Output the [x, y] coordinate of the center of the cell containing the given text.  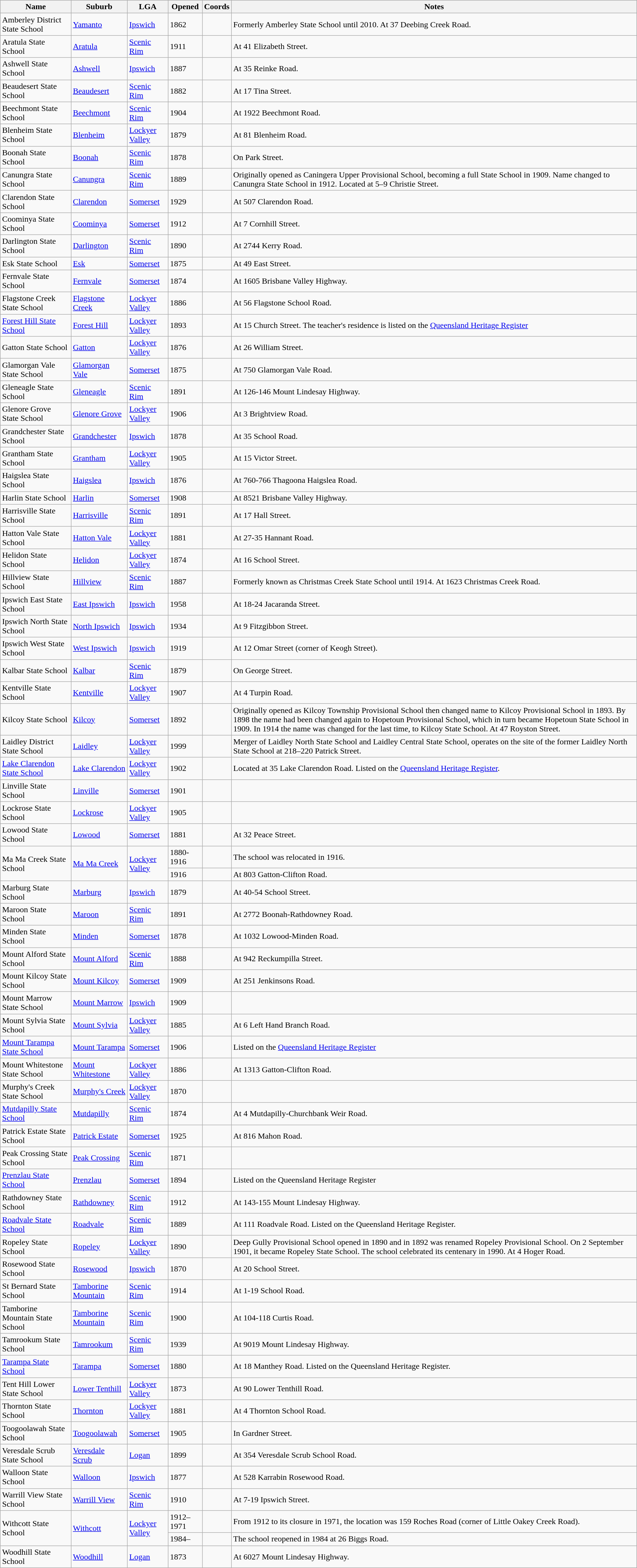
Fernvale State School [36, 281]
Mount Kilcoy State School [36, 981]
Harlin [99, 498]
Thornton State School [36, 1411]
At 17 Hall Street. [434, 516]
Glamorgan Vale State School [36, 370]
At 41 Elizabeth Street. [434, 46]
Fernvale [99, 281]
Darlington [99, 246]
The school was relocated in 1916. [434, 857]
At 90 Lower Tenthill Road. [434, 1389]
Glenore Grove [99, 414]
At 1-19 School Road. [434, 1290]
Beechmont State School [36, 113]
Mount Alford State School [36, 958]
Rosewood State School [36, 1269]
Esk State School [36, 263]
At 56 Flagstone School Road. [434, 303]
Linville State School [36, 791]
Linville [99, 791]
Mount Whitestone [99, 1069]
Ma Ma Creek [99, 864]
Rosewood [99, 1269]
At 111 Roadvale Road. Listed on the Queensland Heritage Register. [434, 1224]
Lowood State School [36, 835]
1904 [185, 113]
At 26 William Street. [434, 347]
At 251 Jenkinsons Road. [434, 981]
At 18-24 Jacaranda Street. [434, 604]
Blenheim State School [36, 135]
1958 [185, 604]
At 3 Brightview Road. [434, 414]
1880-1916 [185, 857]
Walloon [99, 1477]
Mount Whitestone State School [36, 1069]
1880 [185, 1367]
Warrill View [99, 1500]
Rathdowney State School [36, 1202]
Aratula State School [36, 46]
Canungra State School [36, 179]
1984– [185, 1539]
Grandchester [99, 436]
Hatton Vale State School [36, 537]
Tamrookum [99, 1344]
Mount Tarampa State School [36, 1047]
Peak Crossing State School [36, 1158]
Toogoolawah [99, 1433]
Grantham State School [36, 458]
At 1605 Brisbane Valley Highway. [434, 281]
Ropeley [99, 1246]
1934 [185, 627]
Ipswich North State School [36, 627]
At 7 Cornhill Street. [434, 223]
Formerly known as Christmas Creek State School until 1914. At 1623 Christmas Creek Road. [434, 582]
Beaudesert State School [36, 91]
Laidley District State School [36, 746]
1894 [185, 1180]
The school reopened in 1984 at 26 Biggs Road. [434, 1539]
Ashwell [99, 69]
Aratula [99, 46]
Yamanto [99, 25]
Tarampa [99, 1367]
At 81 Blenheim Road. [434, 135]
1892 [185, 719]
Roadvale [99, 1224]
Esk [99, 263]
At 49 East Street. [434, 263]
1901 [185, 791]
Coords [217, 7]
Mount Kilcoy [99, 981]
Blenheim [99, 135]
At 9019 Mount Lindesay Highway. [434, 1344]
At 528 Karrabin Rosewood Road. [434, 1477]
At 354 Veresdale Scrub School Road. [434, 1455]
At 816 Mahon Road. [434, 1136]
Tamborine Mountain State School [36, 1318]
Minden State School [36, 936]
Hatton Vale [99, 537]
Prenzlau [99, 1180]
Mutdapilly [99, 1113]
1999 [185, 746]
Gatton State School [36, 347]
Mutdapilly State School [36, 1113]
At 4 Turpin Road. [434, 693]
Grantham [99, 458]
Kentville State School [36, 693]
1939 [185, 1344]
At 1313 Gatton-Clifton Road. [434, 1069]
Mount Marrow [99, 1003]
Gleneagle State School [36, 392]
Mount Marrow State School [36, 1003]
Patrick Estate State School [36, 1136]
Mount Sylvia [99, 1025]
Maroon State School [36, 914]
Minden [99, 936]
1862 [185, 25]
Hillview State School [36, 582]
Laidley [99, 746]
Ipswich East State School [36, 604]
1877 [185, 1477]
Forest Hill State School [36, 326]
Patrick Estate [99, 1136]
At 104-118 Curtis Road. [434, 1318]
In Gardner Street. [434, 1433]
At 942 Reckumpilla Street. [434, 958]
1929 [185, 202]
Lake Clarendon [99, 768]
At 15 Victor Street. [434, 458]
West Ipswich [99, 648]
Lockrose [99, 812]
Thornton [99, 1411]
1907 [185, 693]
Gleneagle [99, 392]
Boonah [99, 157]
Notes [434, 7]
At 4 Thornton School Road. [434, 1411]
Amberley District State School [36, 25]
Withcott [99, 1528]
Suburb [99, 7]
At 9 Fitzgibbon Street. [434, 627]
Lower Tenthill [99, 1389]
1888 [185, 958]
Lowood [99, 835]
At 7-19 Ipswich Street. [434, 1500]
Murphy's Creek State School [36, 1092]
Helidon State School [36, 560]
Harrisville State School [36, 516]
1912–1971 [185, 1521]
Veresdale Scrub [99, 1455]
At 16 School Street. [434, 560]
Woodhill [99, 1557]
1900 [185, 1318]
Ropeley State School [36, 1246]
Toogoolawah State School [36, 1433]
Mount Tarampa [99, 1047]
Helidon [99, 560]
Murphy's Creek [99, 1092]
1925 [185, 1136]
At 35 School Road. [434, 436]
At 35 Reinke Road. [434, 69]
On Park Street. [434, 157]
Formerly Amberley State School until 2010. At 37 Deebing Creek Road. [434, 25]
1910 [185, 1500]
Flagstone Creek [99, 303]
Prenzlau State School [36, 1180]
Lockrose State School [36, 812]
Kilcoy [99, 719]
1908 [185, 498]
At 803 Gatton-Clifton Road. [434, 874]
Woodhill State School [36, 1557]
1902 [185, 768]
Warrill View State School [36, 1500]
Beechmont [99, 113]
Roadvale State School [36, 1224]
Beaudesert [99, 91]
Hillview [99, 582]
Ashwell State School [36, 69]
Glamorgan Vale [99, 370]
Located at 35 Lake Clarendon Road. Listed on the Queensland Heritage Register. [434, 768]
1882 [185, 91]
Harlin State School [36, 498]
North Ipswich [99, 627]
Glenore Grove State School [36, 414]
At 750 Glamorgan Vale Road. [434, 370]
At 32 Peace Street. [434, 835]
Canungra [99, 179]
Kalbar [99, 671]
Tarampa State School [36, 1367]
Kilcoy State School [36, 719]
Coominya [99, 223]
Tamrookum State School [36, 1344]
Clarendon State School [36, 202]
Marburg [99, 892]
Kentville [99, 693]
At 2744 Kerry Road. [434, 246]
Flagstone Creek State School [36, 303]
From 1912 to its closure in 1971, the location was 159 Roches Road (corner of Little Oakey Creek Road). [434, 1521]
Coominya State School [36, 223]
Haigslea [99, 480]
1911 [185, 46]
At 760-766 Thagoona Haigslea Road. [434, 480]
1919 [185, 648]
At 12 Omar Street (corner of Keogh Street). [434, 648]
Ma Ma Creek State School [36, 864]
1899 [185, 1455]
Forest Hill [99, 326]
Grandchester State School [36, 436]
At 15 Church Street. The teacher's residence is listed on the Queensland Heritage Register [434, 326]
At 6027 Mount Lindesay Highway. [434, 1557]
Ipswich West State School [36, 648]
Lake Clarendon State School [36, 768]
At 40-54 School Street. [434, 892]
At 6 Left Hand Branch Road. [434, 1025]
1885 [185, 1025]
East Ipswich [99, 604]
At 1032 Lowood-Minden Road. [434, 936]
Name [36, 7]
Peak Crossing [99, 1158]
At 126-146 Mount Lindesay Highway. [434, 392]
At 17 Tina Street. [434, 91]
At 18 Manthey Road. Listed on the Queensland Heritage Register. [434, 1367]
St Bernard State School [36, 1290]
Darlington State School [36, 246]
1871 [185, 1158]
Haigslea State School [36, 480]
Opened [185, 7]
Mount Alford [99, 958]
At 2772 Boonah-Rathdowney Road. [434, 914]
1916 [185, 874]
Mount Sylvia State School [36, 1025]
Rathdowney [99, 1202]
Walloon State School [36, 1477]
Boonah State School [36, 157]
At 1922 Beechmont Road. [434, 113]
Veresdale Scrub State School [36, 1455]
Maroon [99, 914]
On George Street. [434, 671]
At 8521 Brisbane Valley Highway. [434, 498]
Withcott State School [36, 1528]
LGA [148, 7]
Clarendon [99, 202]
At 507 Clarendon Road. [434, 202]
Gatton [99, 347]
1893 [185, 326]
Tent Hill Lower State School [36, 1389]
Kalbar State School [36, 671]
At 143-155 Mount Lindesay Highway. [434, 1202]
Harrisville [99, 516]
At 4 Mutdapilly-Churchbank Weir Road. [434, 1113]
1914 [185, 1290]
At 27-35 Hannant Road. [434, 537]
Marburg State School [36, 892]
At 20 School Street. [434, 1269]
